Extract the (X, Y) coordinate from the center of the cell holding the provided text.  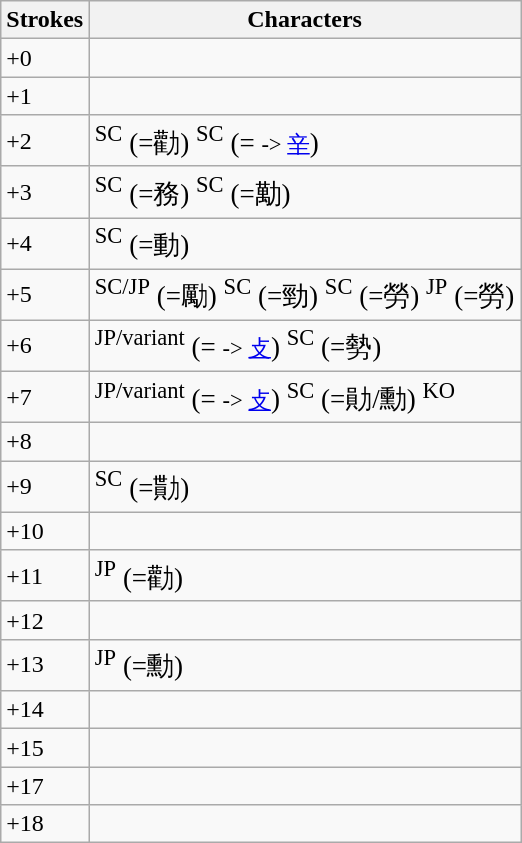
+8 (45, 442)
SC/JP (=勵) SC (=勁) SC (=勞) JP (=勞) (305, 294)
+13 (45, 664)
JP/variant (= -> 攴) SC (=勛/勳) KO (305, 396)
JP/variant (= -> 攴) SC (=勢) (305, 346)
+11 (45, 576)
+10 (45, 531)
+6 (45, 346)
SC (=勩) (305, 486)
+0 (45, 58)
SC (=勸) SC (= -> 辛) (305, 140)
+9 (45, 486)
+2 (45, 140)
+1 (45, 96)
JP (=勳) (305, 664)
Strokes (45, 20)
+12 (45, 620)
+15 (45, 748)
+5 (45, 294)
SC (=動) (305, 244)
+7 (45, 396)
+4 (45, 244)
+14 (45, 710)
+17 (45, 786)
SC (=務) SC (=勱) (305, 192)
JP (=勸) (305, 576)
Characters (305, 20)
+3 (45, 192)
+18 (45, 824)
